Locate the cell with the specified text and output its (x, y) center coordinate. 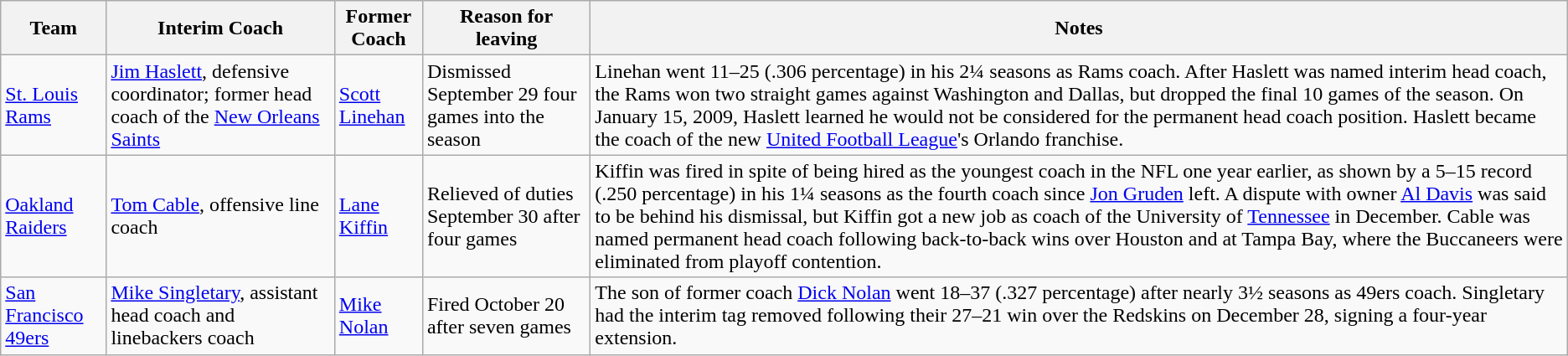
Scott Linehan (379, 106)
Tom Cable, offensive line coach (220, 216)
Reason for leaving (506, 28)
Former Coach (379, 28)
Relieved of duties September 30 after four games (506, 216)
Mike Nolan (379, 316)
Team (54, 28)
Notes (1079, 28)
Oakland Raiders (54, 216)
St. Louis Rams (54, 106)
Jim Haslett, defensive coordinator; former head coach of the New Orleans Saints (220, 106)
Lane Kiffin (379, 216)
Fired October 20 after seven games (506, 316)
San Francisco 49ers (54, 316)
Mike Singletary, assistant head coach and linebackers coach (220, 316)
Dismissed September 29 four games into the season (506, 106)
Interim Coach (220, 28)
